From the cell containing the given text, extract its center point as (x, y) coordinate. 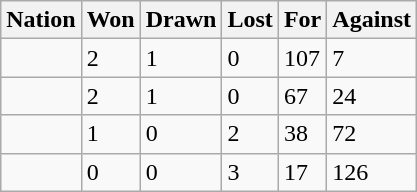
3 (250, 172)
Drawn (181, 20)
72 (372, 134)
24 (372, 96)
Nation (41, 20)
For (302, 20)
126 (372, 172)
Lost (250, 20)
67 (302, 96)
Won (110, 20)
38 (302, 134)
7 (372, 58)
Against (372, 20)
107 (302, 58)
17 (302, 172)
